Find where the given text appears and provide that cell's center as [X, Y] coordinate. 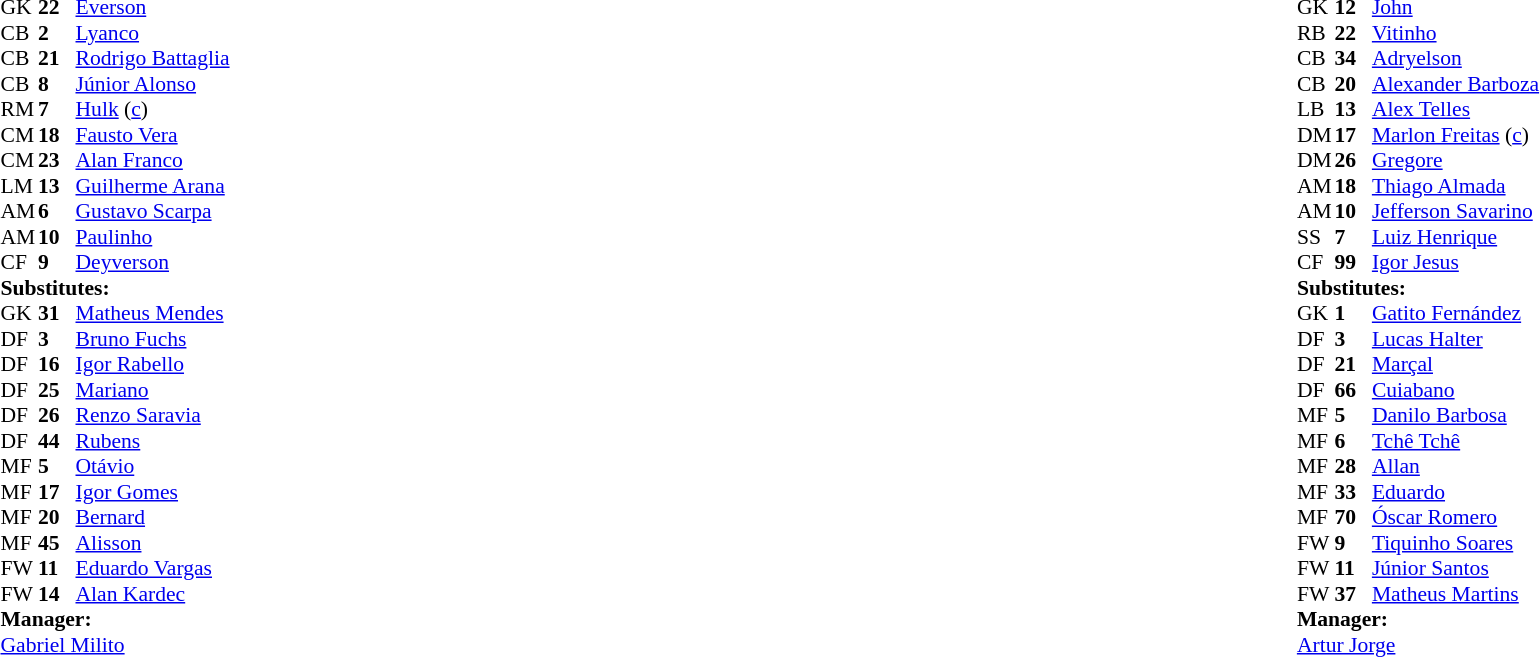
Gatito Fernández [1456, 313]
Lucas Halter [1456, 339]
Jefferson Savarino [1456, 211]
31 [57, 313]
Óscar Romero [1456, 517]
LB [1316, 109]
Matheus Martins [1456, 594]
Alisson [153, 543]
Danilo Barbosa [1456, 415]
Matheus Mendes [153, 313]
1 [1353, 313]
Tchê Tchê [1456, 441]
Bernard [153, 517]
Bruno Fuchs [153, 339]
Júnior Alonso [153, 84]
Igor Jesus [1456, 263]
Igor Rabello [153, 365]
14 [57, 594]
8 [57, 84]
33 [1353, 492]
Mariano [153, 390]
66 [1353, 390]
Eduardo [1456, 492]
Alan Kardec [153, 594]
SS [1316, 237]
22 [1353, 33]
Adryelson [1456, 59]
Lyanco [153, 33]
Gustavo Scarpa [153, 211]
Renzo Saravia [153, 415]
Allan [1456, 467]
Rubens [153, 441]
44 [57, 441]
Marlon Freitas (c) [1456, 135]
28 [1353, 467]
25 [57, 390]
RB [1316, 33]
Vitinho [1456, 33]
Alex Telles [1456, 109]
99 [1353, 263]
Otávio [153, 467]
Marçal [1456, 365]
2 [57, 33]
RM [19, 109]
Paulinho [153, 237]
Fausto Vera [153, 135]
Guilherme Arana [153, 186]
Tiquinho Soares [1456, 543]
LM [19, 186]
Alan Franco [153, 161]
70 [1353, 517]
Igor Gomes [153, 492]
37 [1353, 594]
34 [1353, 59]
Cuiabano [1456, 390]
Rodrigo Battaglia [153, 59]
Gregore [1456, 161]
45 [57, 543]
Deyverson [153, 263]
Hulk (c) [153, 109]
Luiz Henrique [1456, 237]
Júnior Santos [1456, 569]
Thiago Almada [1456, 186]
Eduardo Vargas [153, 569]
23 [57, 161]
Alexander Barboza [1456, 84]
16 [57, 365]
